Provide the [X, Y] coordinate of the cell's center where the given text is located.  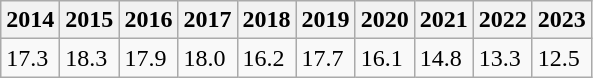
2016 [148, 20]
2019 [326, 20]
17.9 [148, 58]
2020 [384, 20]
12.5 [562, 58]
2018 [266, 20]
18.3 [90, 58]
14.8 [444, 58]
13.3 [502, 58]
2022 [502, 20]
2015 [90, 20]
2014 [30, 20]
17.7 [326, 58]
18.0 [208, 58]
2023 [562, 20]
16.1 [384, 58]
17.3 [30, 58]
16.2 [266, 58]
2017 [208, 20]
2021 [444, 20]
